Pinpoint the cell where the given text exists, returning its (x, y) midpoint coordinate. 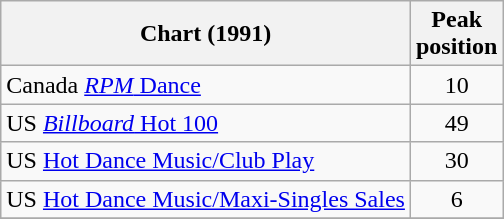
US Hot Dance Music/Maxi-Singles Sales (206, 199)
10 (456, 85)
Canada RPM Dance (206, 85)
30 (456, 161)
Chart (1991) (206, 34)
US Billboard Hot 100 (206, 123)
6 (456, 199)
49 (456, 123)
US Hot Dance Music/Club Play (206, 161)
Peakposition (456, 34)
